Provide the [x, y] coordinate of the cell's center where the given text is located.  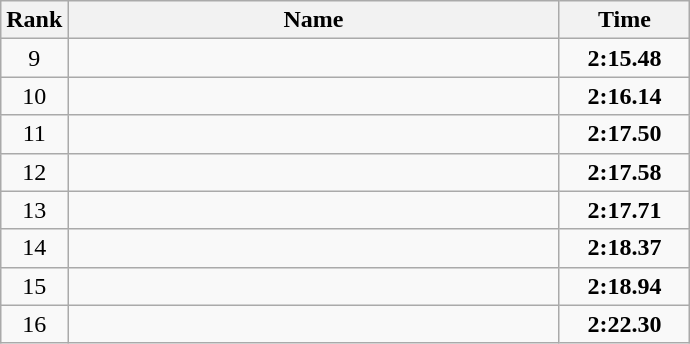
2:22.30 [624, 324]
Time [624, 20]
2:18.94 [624, 286]
2:16.14 [624, 96]
Rank [34, 20]
16 [34, 324]
12 [34, 172]
15 [34, 286]
Name [314, 20]
11 [34, 134]
2:17.58 [624, 172]
2:18.37 [624, 248]
14 [34, 248]
13 [34, 210]
9 [34, 58]
10 [34, 96]
2:17.71 [624, 210]
2:17.50 [624, 134]
2:15.48 [624, 58]
